Return [X, Y] of the center of cell containing provided text 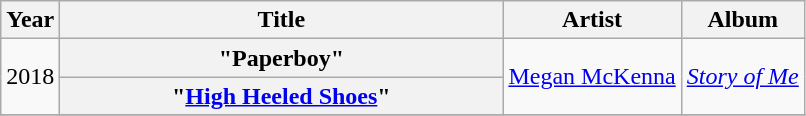
"High Heeled Shoes" [282, 96]
Story of Me [742, 77]
Artist [592, 20]
Megan McKenna [592, 77]
"Paperboy" [282, 58]
Year [30, 20]
Album [742, 20]
2018 [30, 77]
Title [282, 20]
